Return the [x, y] coordinate for the center point of the cell that contains the specified text.  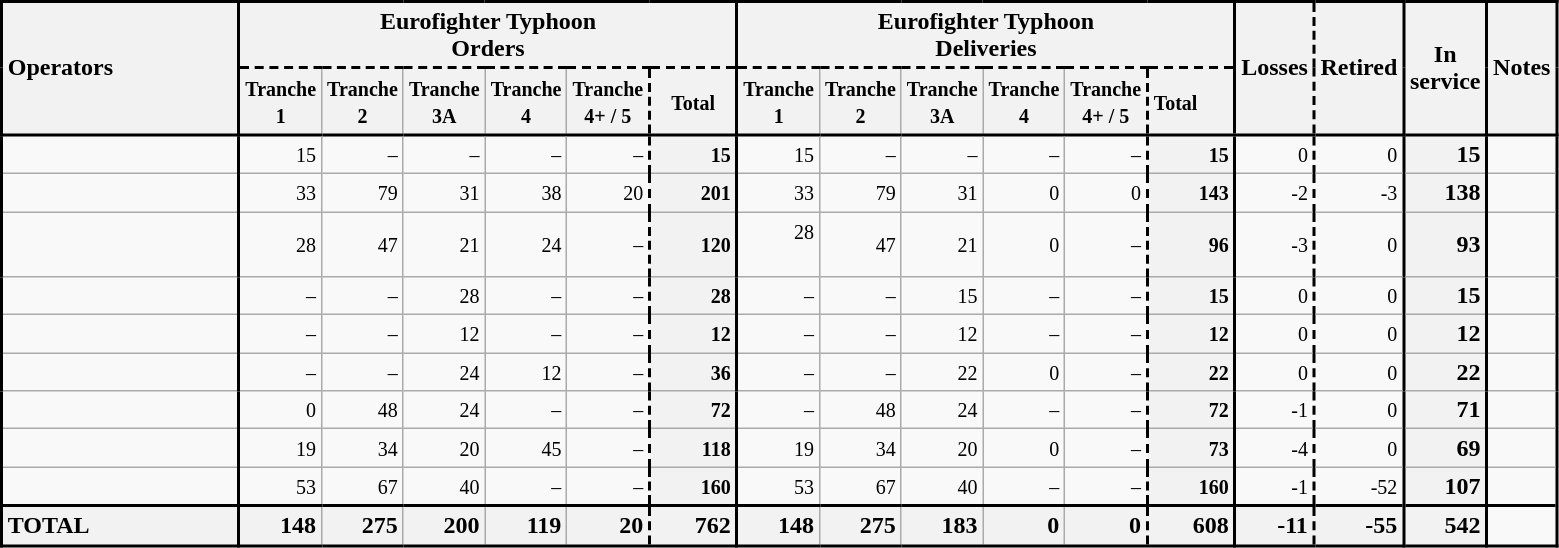
Eurofighter TyphoonOrders [488, 36]
200 [444, 526]
In service [1446, 68]
38 [526, 192]
69 [1446, 448]
Operators [121, 68]
Eurofighter TyphoonDeliveries [986, 36]
45 [526, 448]
-4 [1274, 448]
36 [693, 372]
-11 [1274, 526]
120 [693, 244]
-55 [1358, 526]
Retired [1358, 68]
201 [693, 192]
183 [942, 526]
608 [1191, 526]
762 [693, 526]
118 [693, 448]
73 [1191, 448]
-2 [1274, 192]
96 [1191, 244]
71 [1446, 410]
542 [1446, 526]
TOTAL [121, 526]
93 [1446, 244]
Notes [1522, 68]
119 [526, 526]
Losses [1274, 68]
138 [1446, 192]
-52 [1358, 486]
107 [1446, 486]
143 [1191, 192]
